Search for the cell housing the specified text and yield its [X, Y] center coordinate. 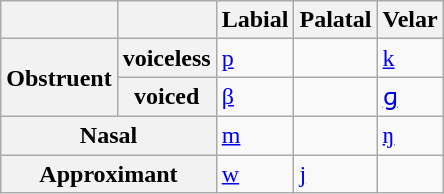
w [255, 173]
Velar [410, 20]
Approximant [108, 173]
ɡ [410, 97]
Labial [255, 20]
voiceless [166, 58]
β [255, 97]
ŋ [410, 135]
Obstruent [59, 78]
m [255, 135]
Nasal [108, 135]
voiced [166, 97]
p [255, 58]
j [336, 173]
k [410, 58]
Palatal [336, 20]
